Return [X, Y] of the center of cell containing provided text 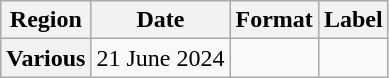
Format [274, 20]
Region [46, 20]
Date [160, 20]
Label [353, 20]
Various [46, 58]
21 June 2024 [160, 58]
